Return the [X, Y] coordinate for the center point of the cell that contains the specified text.  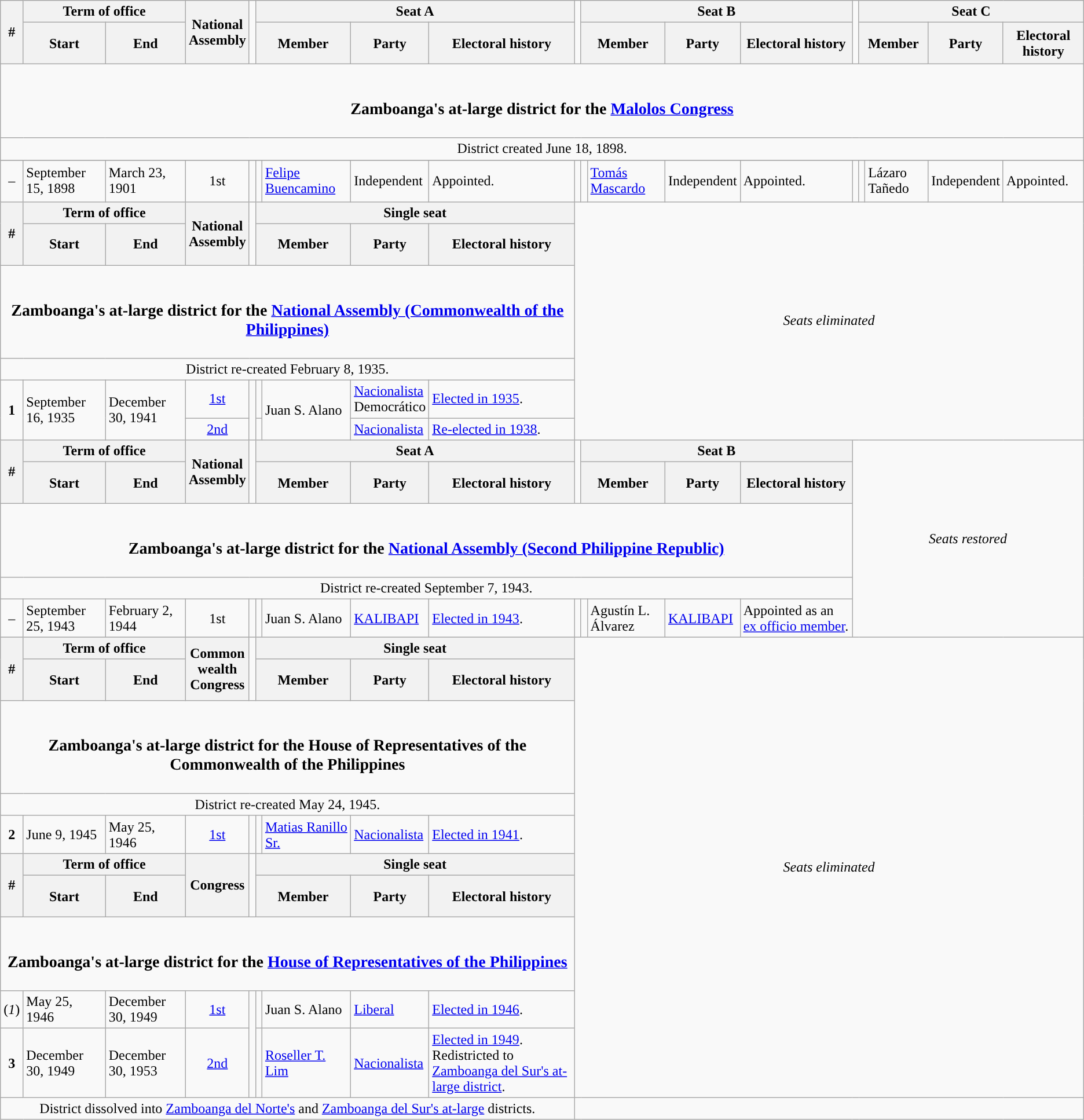
February 2, 1944 [145, 618]
District dissolved into Zamboanga del Norte's and Zamboanga del Sur's at-large districts. [287, 1108]
(1) [12, 1010]
December 30, 1953 [145, 1063]
Congress [217, 885]
Zamboanga's at-large district for the House of Representatives of the Commonwealth of the Philippines [287, 747]
September 25, 1943 [64, 618]
2 [12, 834]
District re-created September 7, 1943. [426, 588]
Liberal [390, 1010]
Roseller T. Lim [306, 1063]
Re-elected in 1938. [501, 429]
Agustín L. Álvarez [626, 618]
September 15, 1898 [64, 181]
Appointed as an ex officio member. [796, 618]
Zamboanga's at-large district for the National Assembly (Commonwealth of the Philippines) [287, 312]
Tomás Mascardo [626, 181]
Matias Ranillo Sr. [306, 834]
District re-created February 8, 1935. [287, 369]
Zamboanga's at-large district for the House of Representatives of the Philippines [287, 953]
September 16, 1935 [64, 410]
Elected in 1943. [501, 618]
Zamboanga's at-large district for the National Assembly (Second Philippine Republic) [426, 541]
June 9, 1945 [64, 834]
Zamboanga's at-large district for the Malolos Congress [542, 101]
3 [12, 1063]
Seats restored [968, 539]
District re-created May 24, 1945. [287, 804]
Elected in 1941. [501, 834]
Seat C [971, 12]
1 [12, 410]
December 30, 1941 [145, 410]
Felipe Buencamino [306, 181]
District created June 18, 1898. [542, 149]
Elected in 1935. [501, 398]
Lázaro Tañedo [896, 181]
NacionalistaDemocrático [390, 398]
Elected in 1949.Redistricted to Zamboanga del Sur's at-large district. [501, 1063]
CommonwealthCongress [217, 669]
Elected in 1946. [501, 1010]
March 23, 1901 [145, 181]
